Provide the (X, Y) coordinate of the cell's center where the given text is located.  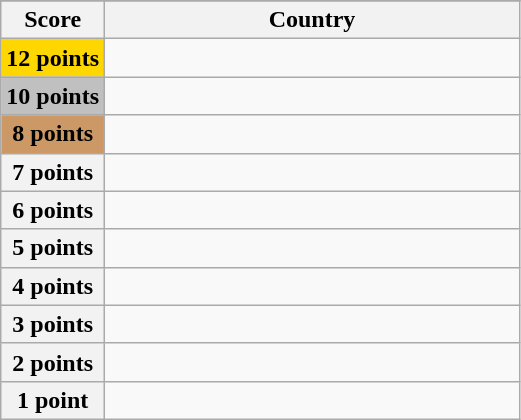
Country (312, 20)
3 points (53, 324)
4 points (53, 286)
Score (53, 20)
6 points (53, 210)
12 points (53, 58)
8 points (53, 134)
2 points (53, 362)
1 point (53, 400)
7 points (53, 172)
5 points (53, 248)
10 points (53, 96)
